Identify which cell holds the provided text, then report its (X, Y) central coordinate. 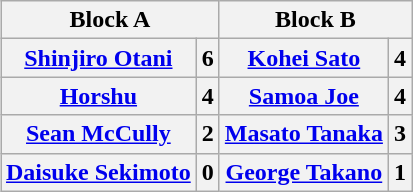
0 (208, 172)
Block B (315, 20)
1 (400, 172)
3 (400, 134)
Shinjiro Otani (98, 58)
Block A (110, 20)
Daisuke Sekimoto (98, 172)
George Takano (304, 172)
Masato Tanaka (304, 134)
Samoa Joe (304, 96)
Sean McCully (98, 134)
2 (208, 134)
6 (208, 58)
Kohei Sato (304, 58)
Horshu (98, 96)
